From the cell containing the given text, extract its center point as (x, y) coordinate. 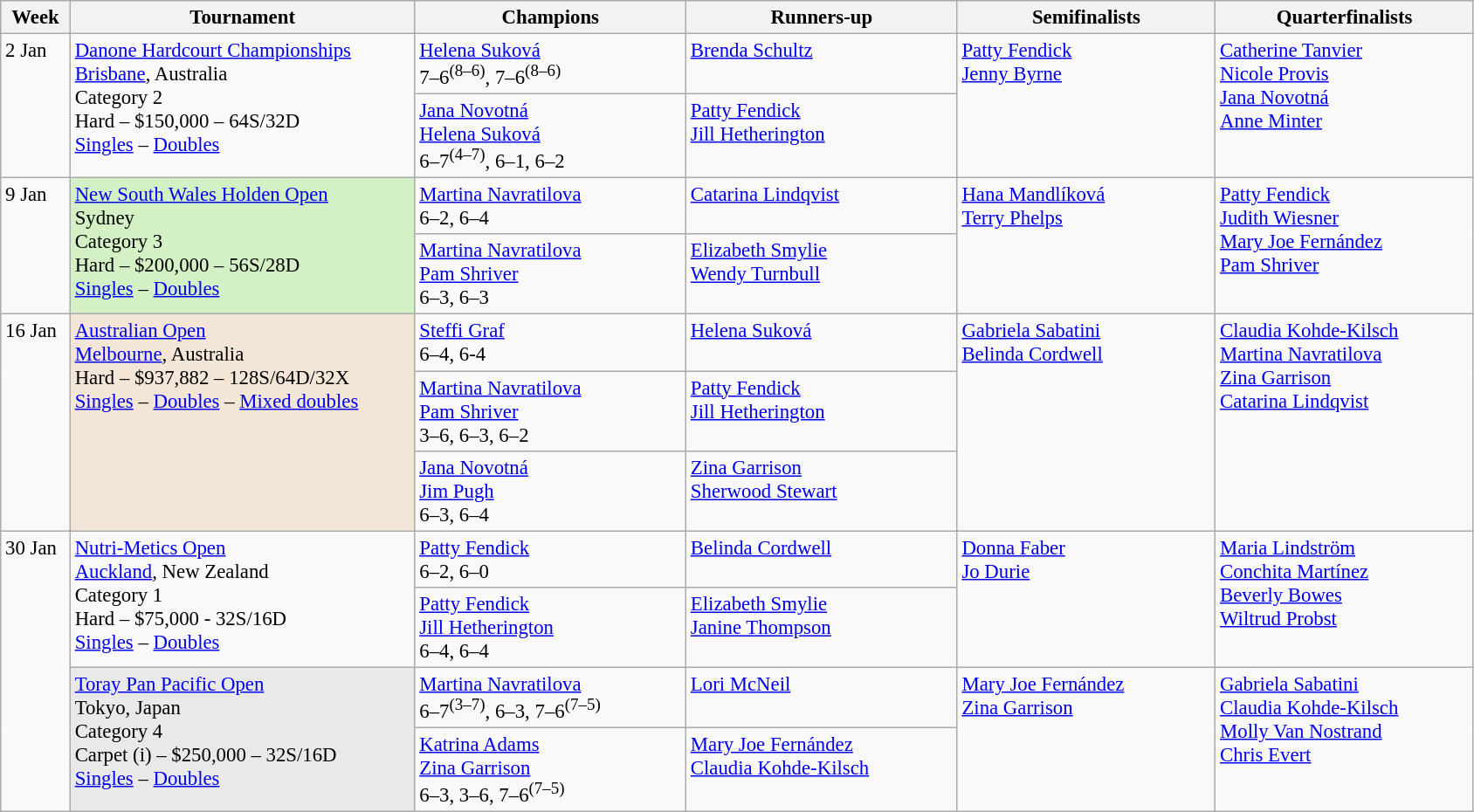
Lori McNeil (823, 697)
Hana Mandlíková Terry Phelps (1086, 246)
Elizabeth Smylie Janine Thompson (823, 627)
Elizabeth Smylie Wendy Turnbull (823, 274)
Patty Fendick Judith Wiesner Mary Joe Fernández Pam Shriver (1345, 246)
Steffi Graf 6–4, 6-4 (550, 342)
Runners-up (823, 17)
9 Jan (36, 246)
Patty Fendick6–2, 6–0 (550, 559)
Quarterfinalists (1345, 17)
Nutri-Metics OpenAuckland, New ZealandCategory 1 Hard – $75,000 - 32S/16DSingles – Doubles (243, 599)
Gabriela Sabatini Belinda Cordwell (1086, 423)
Katrina Adams Zina Garrison 6–3, 3–6, 7–6(7–5) (550, 769)
Claudia Kohde-Kilsch Martina Navratilova Zina Garrison Catarina Lindqvist (1345, 423)
Donna Faber Jo Durie (1086, 599)
Martina Navratilova Pam Shriver6–3, 6–3 (550, 274)
Maria Lindström Conchita Martínez Beverly Bowes Wiltrud Probst (1345, 599)
Patty Fendick Jenny Byrne (1086, 107)
Tournament (243, 17)
Helena Suková7–6(8–6), 7–6(8–6) (550, 65)
Semifinalists (1086, 17)
Gabriela Sabatini Claudia Kohde-Kilsch Molly Van Nostrand Chris Evert (1345, 739)
Toray Pan Pacific OpenTokyo, JapanCategory 4 Carpet (i) – $250,000 – 32S/16D Singles – Doubles (243, 739)
Jana Novotná Helena Suková6–7(4–7), 6–1, 6–2 (550, 136)
Australian OpenMelbourne, AustraliaHard – $937,882 – 128S/64D/32X Singles – Doubles – Mixed doubles (243, 423)
Martina Navratilova6–2, 6–4 (550, 206)
New South Wales Holden Open SydneyCategory 3 Hard – $200,000 – 56S/28D Singles – Doubles (243, 246)
Mary Joe Fernández Zina Garrison (1086, 739)
Belinda Cordwell (823, 559)
Week (36, 17)
16 Jan (36, 423)
Helena Suková (823, 342)
Champions (550, 17)
30 Jan (36, 671)
Danone Hardcourt ChampionshipsBrisbane, AustraliaCategory 2 Hard – $150,000 – 64S/32D Singles – Doubles (243, 107)
Zina Garrison Sherwood Stewart (823, 491)
2 Jan (36, 107)
Mary Joe Fernández Claudia Kohde-Kilsch (823, 769)
Martina Navratilova6–7(3–7), 6–3, 7–6(7–5) (550, 697)
Catarina Lindqvist (823, 206)
Catherine Tanvier Nicole Provis Jana Novotná Anne Minter (1345, 107)
Jana Novotná Jim Pugh 6–3, 6–4 (550, 491)
Brenda Schultz (823, 65)
Martina Navratilova Pam Shriver 3–6, 6–3, 6–2 (550, 411)
Patty Fendick Jill Hetherington 6–4, 6–4 (550, 627)
